Scan for the cell matching the given text and deliver its [X, Y] coordinate at center. 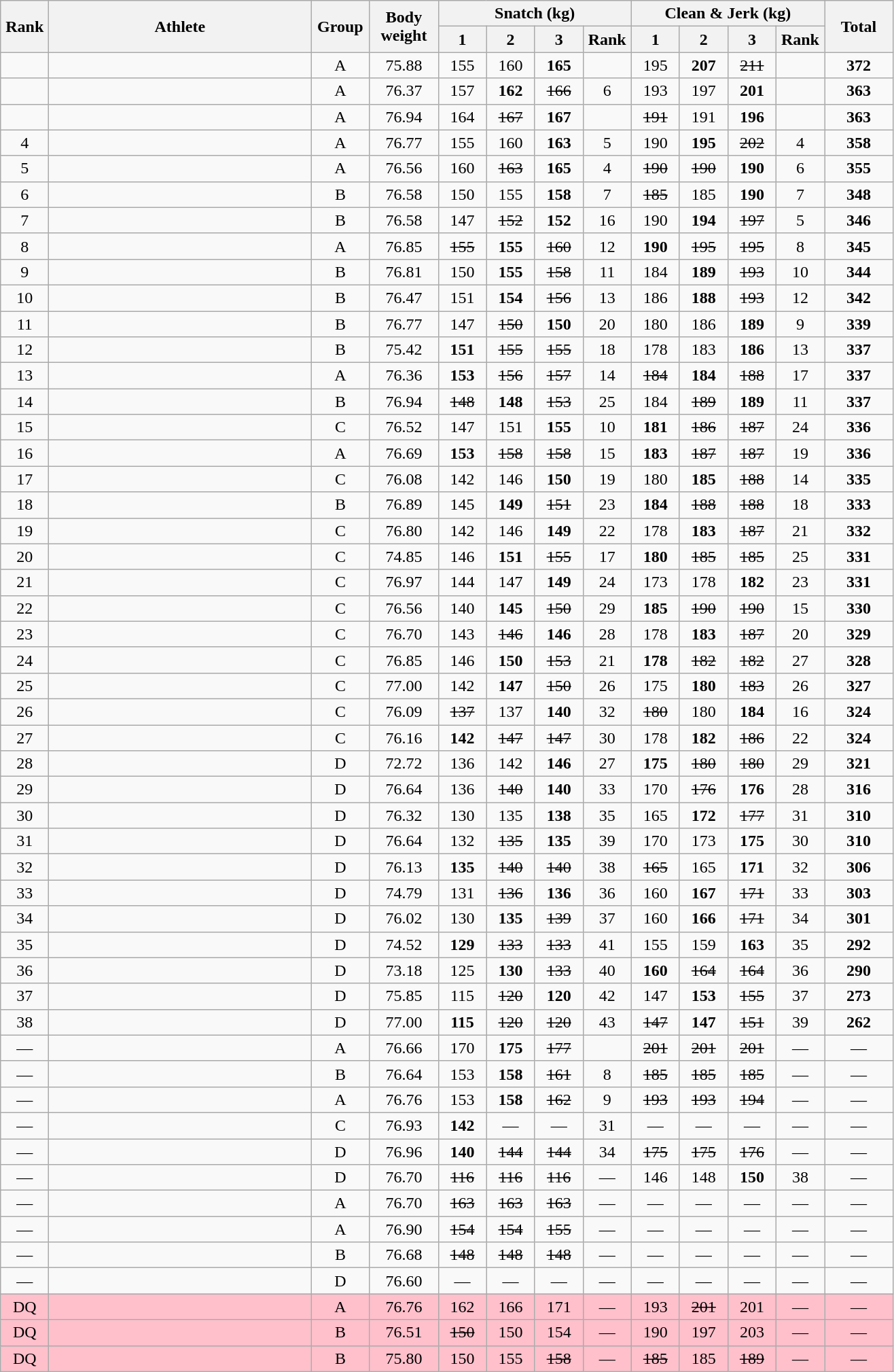
43 [607, 1022]
125 [462, 970]
76.36 [404, 376]
372 [859, 65]
76.51 [404, 1333]
Clean & Jerk (kg) [728, 14]
76.52 [404, 427]
76.96 [404, 1152]
327 [859, 686]
301 [859, 919]
76.32 [404, 815]
Snatch (kg) [535, 14]
Group [340, 27]
181 [655, 427]
76.66 [404, 1048]
76.93 [404, 1125]
332 [859, 531]
211 [751, 65]
76.68 [404, 1255]
161 [558, 1074]
159 [704, 945]
76.02 [404, 919]
143 [462, 634]
172 [704, 815]
76.13 [404, 867]
329 [859, 634]
333 [859, 505]
344 [859, 272]
303 [859, 893]
75.80 [404, 1358]
306 [859, 867]
346 [859, 220]
72.72 [404, 764]
76.08 [404, 479]
345 [859, 246]
76.80 [404, 531]
74.52 [404, 945]
75.85 [404, 996]
74.85 [404, 557]
330 [859, 608]
203 [751, 1333]
Total [859, 27]
348 [859, 194]
129 [462, 945]
75.88 [404, 65]
76.37 [404, 91]
273 [859, 996]
138 [558, 815]
76.81 [404, 272]
76.09 [404, 711]
76.16 [404, 737]
207 [704, 65]
Body weight [404, 27]
339 [859, 324]
316 [859, 790]
76.47 [404, 298]
73.18 [404, 970]
42 [607, 996]
202 [751, 143]
132 [462, 841]
74.79 [404, 893]
262 [859, 1022]
40 [607, 970]
358 [859, 143]
76.69 [404, 453]
131 [462, 893]
76.89 [404, 505]
321 [859, 764]
290 [859, 970]
76.90 [404, 1229]
328 [859, 660]
342 [859, 298]
41 [607, 945]
76.60 [404, 1281]
76.97 [404, 582]
355 [859, 169]
292 [859, 945]
139 [558, 919]
75.42 [404, 350]
196 [751, 117]
335 [859, 479]
Athlete [180, 27]
